Return the (X, Y) coordinate for the center point of the cell that contains the specified text.  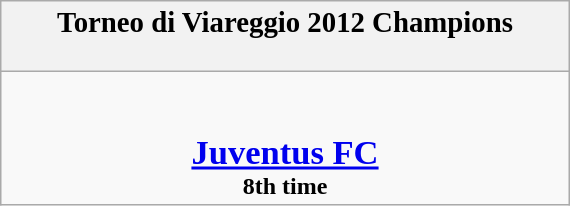
Juventus FC8th time (284, 138)
Torneo di Viareggio 2012 Champions (284, 36)
